From the cell containing the given text, extract its center point as [x, y] coordinate. 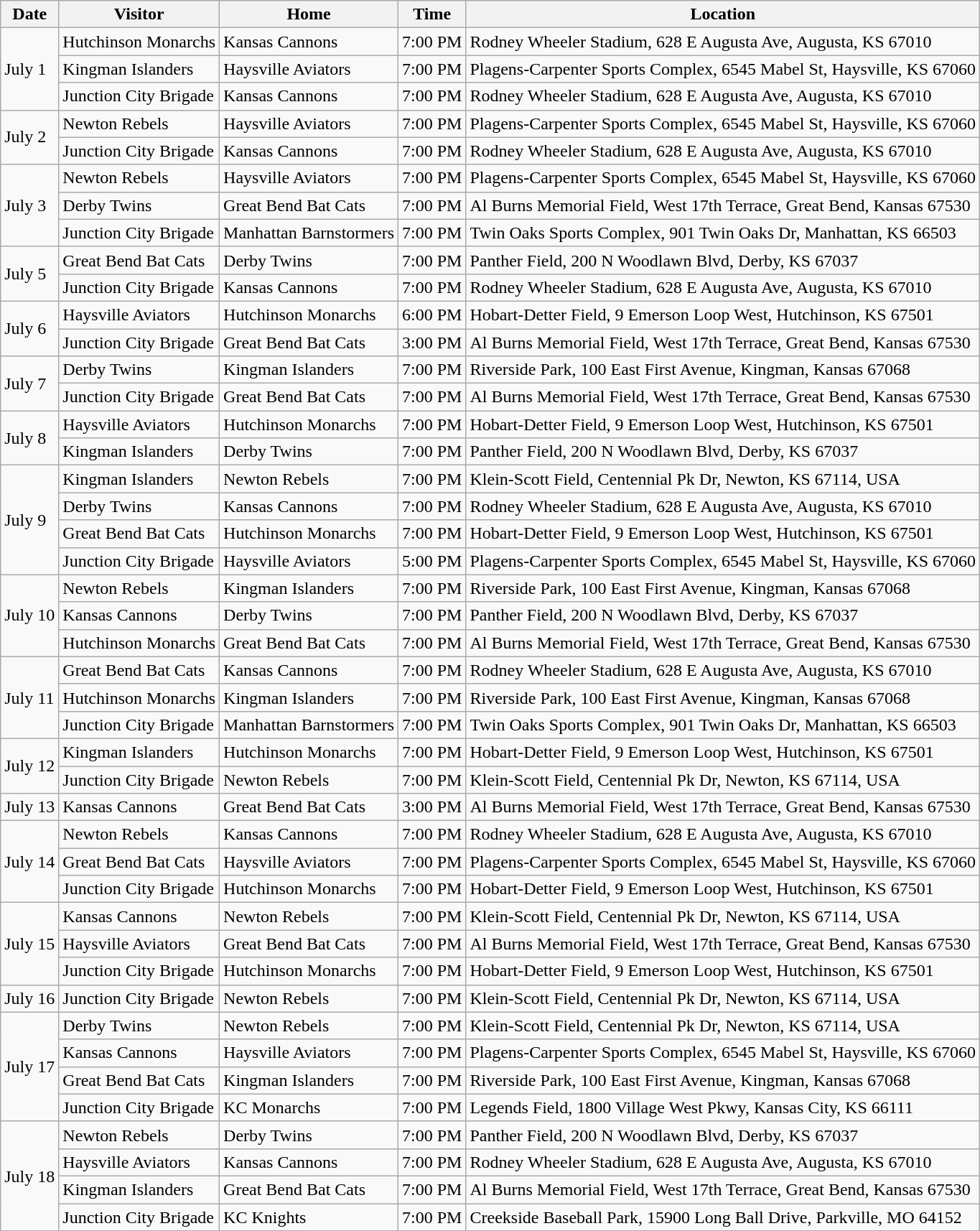
KC Monarchs [309, 1107]
Visitor [139, 14]
Date [30, 14]
5:00 PM [432, 561]
July 12 [30, 766]
July 5 [30, 274]
6:00 PM [432, 315]
July 6 [30, 328]
July 7 [30, 384]
July 1 [30, 69]
Creekside Baseball Park, 15900 Long Ball Drive, Parkville, MO 64152 [723, 1217]
July 18 [30, 1176]
Home [309, 14]
July 13 [30, 807]
July 17 [30, 1067]
July 2 [30, 137]
July 15 [30, 944]
July 9 [30, 520]
July 16 [30, 998]
July 14 [30, 862]
July 8 [30, 438]
July 3 [30, 205]
Time [432, 14]
July 11 [30, 697]
Location [723, 14]
Legends Field, 1800 Village West Pkwy, Kansas City, KS 66111 [723, 1107]
July 10 [30, 615]
KC Knights [309, 1217]
